Search for the cell housing the specified text and yield its [X, Y] center coordinate. 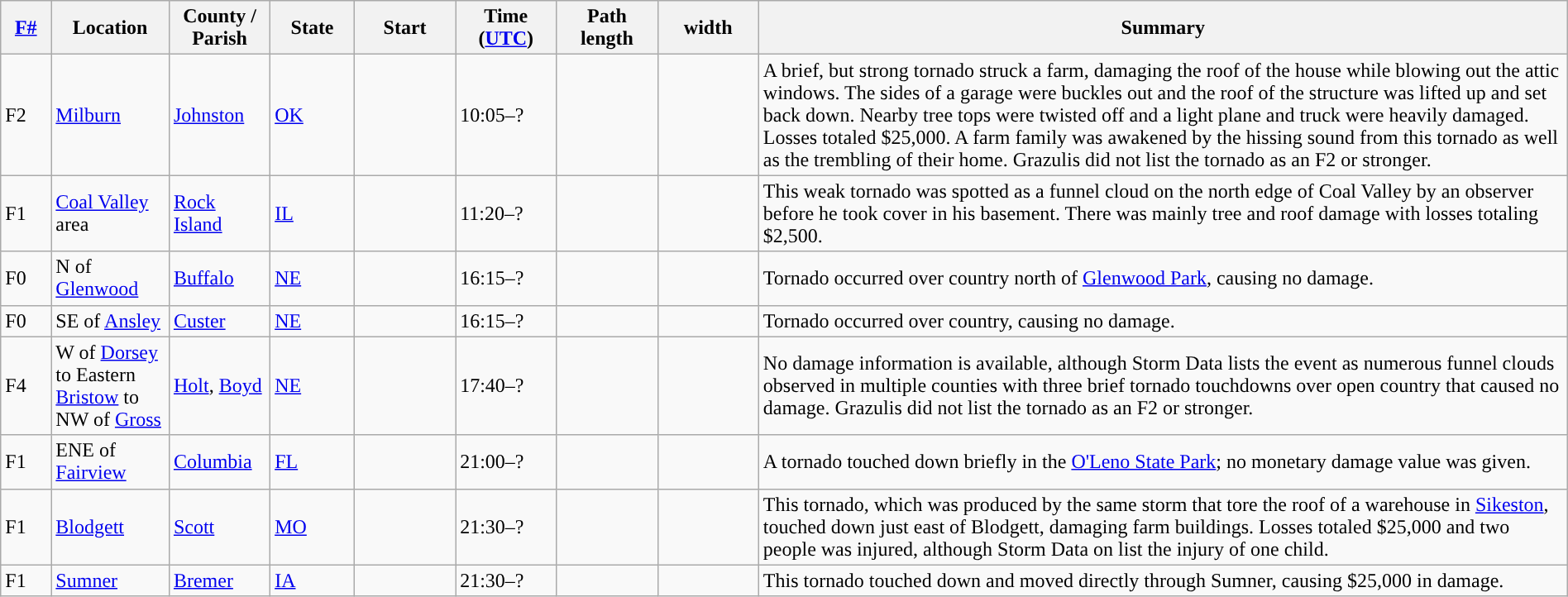
F2 [26, 115]
Johnston [219, 115]
Holt, Boyd [219, 385]
FL [313, 461]
Buffalo [219, 278]
MO [313, 527]
F4 [26, 385]
Rock Island [219, 213]
17:40–? [506, 385]
SE of Ansley [111, 321]
Tornado occurred over country north of Glenwood Park, causing no damage. [1163, 278]
Scott [219, 527]
State [313, 28]
21:00–? [506, 461]
Coal Valley area [111, 213]
This tornado touched down and moved directly through Sumner, causing $25,000 in damage. [1163, 580]
11:20–? [506, 213]
Tornado occurred over country, causing no damage. [1163, 321]
ENE of Fairview [111, 461]
IL [313, 213]
IA [313, 580]
10:05–? [506, 115]
Columbia [219, 461]
Summary [1163, 28]
F# [26, 28]
W of Dorsey to Eastern Bristow to NW of Gross [111, 385]
N of Glenwood [111, 278]
width [708, 28]
Milburn [111, 115]
OK [313, 115]
Time (UTC) [506, 28]
Start [404, 28]
Path length [607, 28]
Blodgett [111, 527]
Sumner [111, 580]
County / Parish [219, 28]
Custer [219, 321]
Bremer [219, 580]
Location [111, 28]
A tornado touched down briefly in the O'Leno State Park; no monetary damage value was given. [1163, 461]
